Locate the cell with the specified text and output its [X, Y] center coordinate. 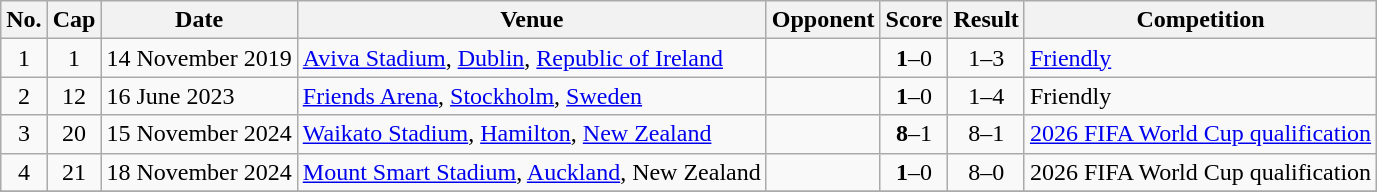
Friends Arena, Stockholm, Sweden [532, 96]
No. [24, 20]
Result [986, 20]
12 [74, 96]
14 November 2019 [199, 58]
Waikato Stadium, Hamilton, New Zealand [532, 134]
21 [74, 172]
15 November 2024 [199, 134]
Mount Smart Stadium, Auckland, New Zealand [532, 172]
Aviva Stadium, Dublin, Republic of Ireland [532, 58]
20 [74, 134]
Date [199, 20]
Score [914, 20]
1–4 [986, 96]
Venue [532, 20]
Opponent [823, 20]
18 November 2024 [199, 172]
2 [24, 96]
4 [24, 172]
3 [24, 134]
16 June 2023 [199, 96]
8–0 [986, 172]
Cap [74, 20]
Competition [1200, 20]
1–3 [986, 58]
